From the cell containing the given text, extract its center point as [X, Y] coordinate. 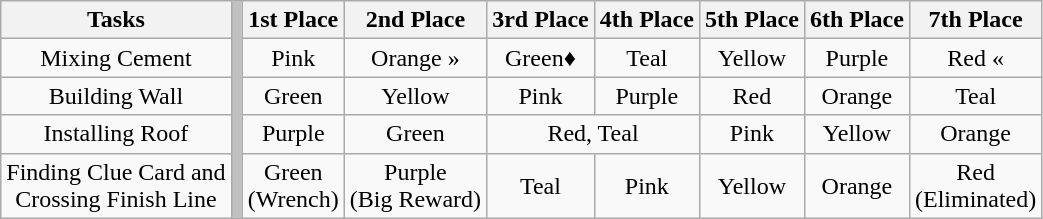
Tasks [116, 20]
7th Place [975, 20]
6th Place [856, 20]
Red « [975, 58]
Red, Teal [594, 134]
Green (Wrench) [293, 186]
5th Place [752, 20]
Building Wall [116, 96]
4th Place [646, 20]
2nd Place [415, 20]
Orange » [415, 58]
Mixing Cement [116, 58]
Purple (Big Reward) [415, 186]
1st Place [293, 20]
Finding Clue Card and Crossing Finish Line [116, 186]
Red [752, 96]
Installing Roof [116, 134]
Green♦ [541, 58]
Red (Eliminated) [975, 186]
3rd Place [541, 20]
